From the cell containing the given text, extract its center point as [X, Y] coordinate. 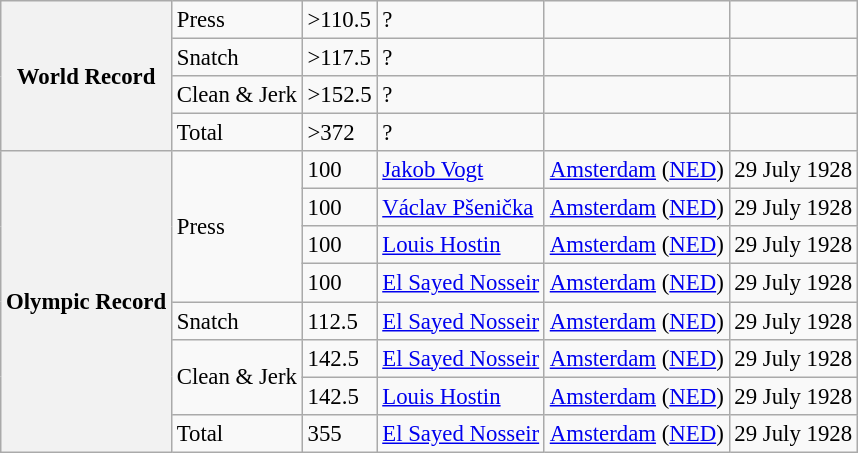
>152.5 [340, 95]
>110.5 [340, 20]
Jakob Vogt [461, 170]
355 [340, 433]
>372 [340, 133]
Olympic Record [86, 302]
Václav Pšenička [461, 208]
112.5 [340, 321]
>117.5 [340, 58]
World Record [86, 76]
